Determine the [x, y] coordinate at the center of the cell enclosing the given text.  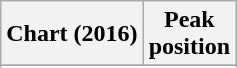
Peakposition [189, 34]
Chart (2016) [72, 34]
